Return the (X, Y) coordinate for the center point of the cell that contains the specified text.  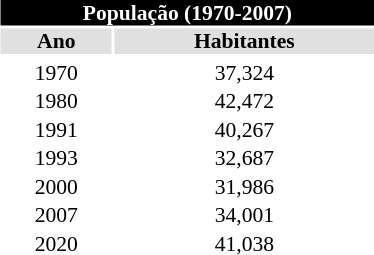
2000 (56, 187)
1991 (56, 130)
1970 (56, 73)
2007 (56, 215)
1980 (56, 101)
Ano (56, 41)
1993 (56, 159)
37,324 (244, 73)
31,986 (244, 187)
42,472 (244, 101)
Habitantes (244, 41)
40,267 (244, 130)
População (1970-2007) (188, 13)
32,687 (244, 159)
34,001 (244, 215)
